Capture the cell that displays the provided text and extract its (x, y) central coordinate. 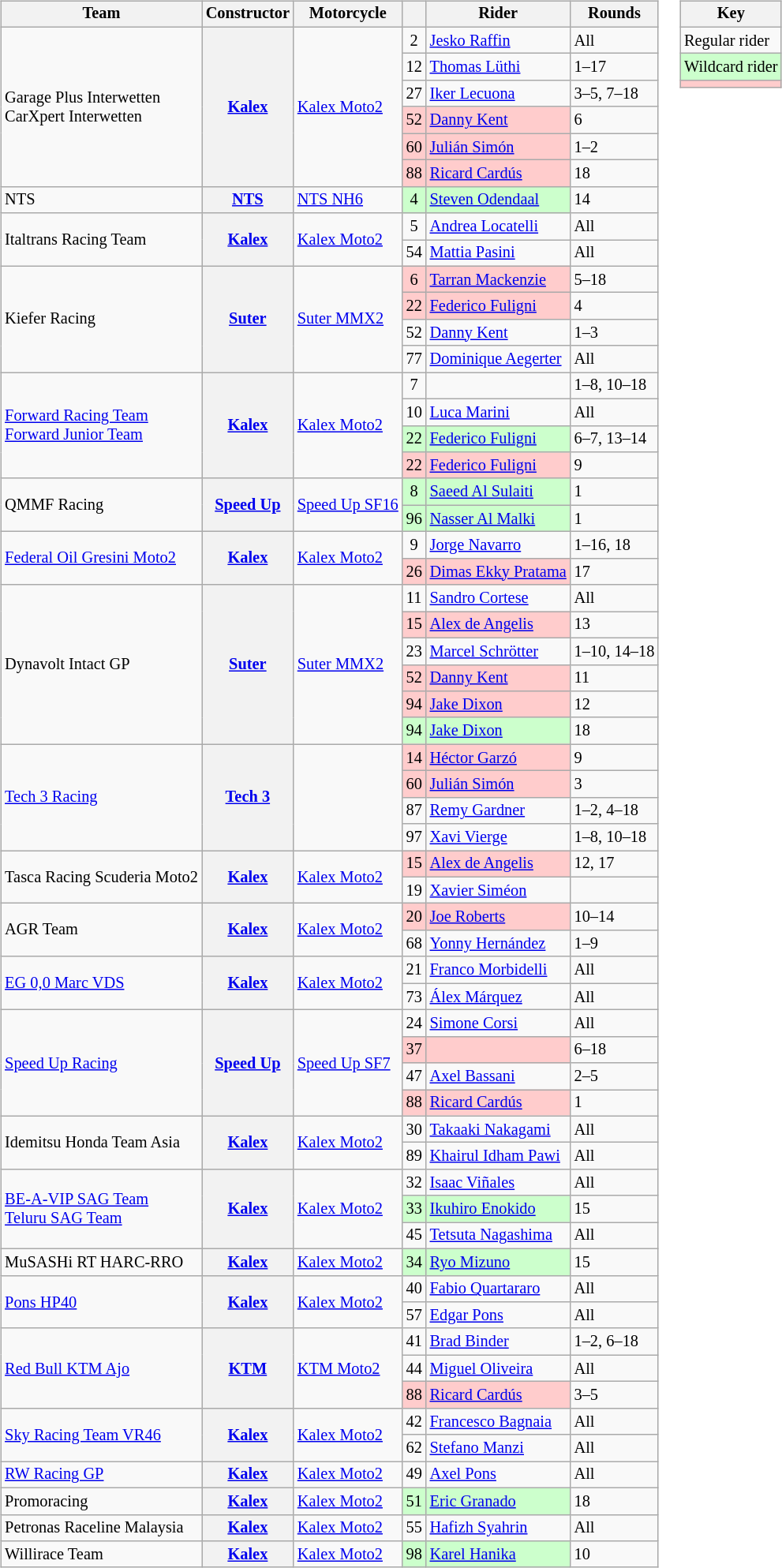
5 (414, 226)
Stefano Manzi (499, 1448)
27 (414, 94)
Xavi Vierge (499, 837)
87 (414, 810)
8 (414, 492)
Marcel Schrötter (499, 651)
Rider (499, 14)
23 (414, 651)
Hafizh Syahrin (499, 1528)
Motorcycle (348, 14)
KTM (248, 1368)
Federal Oil Gresini Moto2 (101, 559)
MuSASHi RT HARC-RRO (101, 1262)
5–18 (615, 279)
Xavier Siméon (499, 890)
Francesco Bagnaia (499, 1421)
2 (414, 40)
34 (414, 1262)
Yonny Hernández (499, 944)
Jorge Navarro (499, 545)
7 (414, 386)
3 (615, 784)
Khairul Idham Pawi (499, 1156)
Promoracing (101, 1501)
Forward Racing Team Forward Junior Team (101, 426)
Wildcard rider (731, 67)
KTM Moto2 (348, 1368)
Tech 3 (248, 797)
21 (414, 970)
Mattia Pasini (499, 253)
Tarran Mackenzie (499, 279)
1–2, 6–18 (615, 1342)
RW Racing GP (101, 1475)
Álex Márquez (499, 997)
77 (414, 359)
41 (414, 1342)
32 (414, 1183)
Garage Plus Interwetten CarXpert Interwetten (101, 107)
Edgar Pons (499, 1315)
Nasser Al Malki (499, 518)
3–5 (615, 1395)
Eric Granado (499, 1501)
1–3 (615, 333)
Jesko Raffin (499, 40)
40 (414, 1289)
1–2, 4–18 (615, 810)
BE-A-VIP SAG Team Teluru SAG Team (101, 1209)
QMMF Racing (101, 505)
44 (414, 1368)
Dynavolt Intact GP (101, 664)
Speed Up SF7 (348, 1064)
Miguel Oliveira (499, 1368)
6–7, 13–14 (615, 439)
73 (414, 997)
Simone Corsi (499, 1024)
33 (414, 1209)
Speed Up Racing (101, 1064)
Luca Marini (499, 412)
1–2 (615, 147)
Sandro Cortese (499, 598)
Brad Binder (499, 1342)
20 (414, 917)
37 (414, 1050)
Regular rider (731, 40)
97 (414, 837)
Remy Gardner (499, 810)
Pons HP40 (101, 1302)
1–9 (615, 944)
Axel Bassani (499, 1076)
Franco Morbidelli (499, 970)
Dominique Aegerter (499, 359)
Iker Lecuona (499, 94)
Italtrans Racing Team (101, 240)
17 (615, 571)
19 (414, 890)
Joe Roberts (499, 917)
57 (414, 1315)
Ikuhiro Enokido (499, 1209)
45 (414, 1236)
42 (414, 1421)
51 (414, 1501)
2–5 (615, 1076)
Sky Racing Team VR46 (101, 1435)
Dimas Ekky Pratama (499, 571)
30 (414, 1129)
Tasca Racing Scuderia Moto2 (101, 878)
Karel Hanika (499, 1555)
26 (414, 571)
10–14 (615, 917)
EG 0,0 Marc VDS (101, 983)
Tetsuta Nagashima (499, 1236)
55 (414, 1528)
Willirace Team (101, 1555)
1–10, 14–18 (615, 651)
1–16, 18 (615, 545)
NTS NH6 (348, 200)
Axel Pons (499, 1475)
Idemitsu Honda Team Asia (101, 1143)
Thomas Lüthi (499, 67)
1–17 (615, 67)
AGR Team (101, 930)
98 (414, 1555)
24 (414, 1024)
3–5, 7–18 (615, 94)
Héctor Garzó (499, 758)
Key (731, 14)
Constructor (248, 14)
Rounds (615, 14)
6–18 (615, 1050)
13 (615, 625)
Isaac Viñales (499, 1183)
Takaaki Nakagami (499, 1129)
Petronas Raceline Malaysia (101, 1528)
89 (414, 1156)
Speed Up SF16 (348, 505)
Saeed Al Sulaiti (499, 492)
54 (414, 253)
Red Bull KTM Ajo (101, 1368)
49 (414, 1475)
Kiefer Racing (101, 319)
12, 17 (615, 864)
68 (414, 944)
Tech 3 Racing (101, 797)
Steven Odendaal (499, 200)
Fabio Quartararo (499, 1289)
Team (101, 14)
Andrea Locatelli (499, 226)
96 (414, 518)
47 (414, 1076)
Ryo Mizuno (499, 1262)
62 (414, 1448)
